For the text-containing cell, return its midpoint in [X, Y] coordinate format. 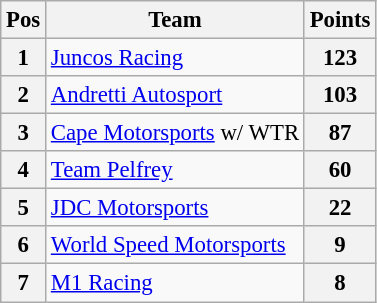
Andretti Autosport [176, 95]
Pos [24, 20]
JDC Motorsports [176, 208]
22 [340, 208]
5 [24, 208]
World Speed Motorsports [176, 245]
87 [340, 133]
123 [340, 58]
3 [24, 133]
8 [340, 283]
2 [24, 95]
Team [176, 20]
Team Pelfrey [176, 170]
M1 Racing [176, 283]
9 [340, 245]
103 [340, 95]
4 [24, 170]
1 [24, 58]
60 [340, 170]
Points [340, 20]
6 [24, 245]
7 [24, 283]
Cape Motorsports w/ WTR [176, 133]
Juncos Racing [176, 58]
